Return [x, y] of the center of cell containing provided text 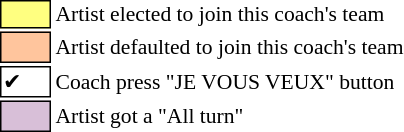
✔ [26, 82]
